Identify which cell holds the provided text, then report its [X, Y] central coordinate. 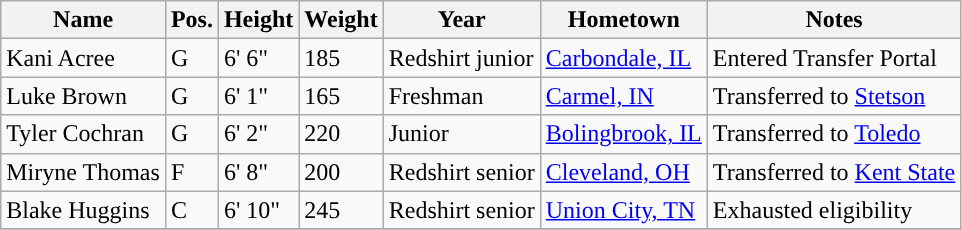
Transferred to Stetson [834, 96]
220 [341, 134]
Luke Brown [84, 96]
Carbondale, IL [624, 58]
Weight [341, 20]
Cleveland, OH [624, 172]
Transferred to Kent State [834, 172]
6' 6" [258, 58]
Year [462, 20]
Notes [834, 20]
Tyler Cochran [84, 134]
C [192, 210]
6' 10" [258, 210]
Miryne Thomas [84, 172]
Redshirt junior [462, 58]
Entered Transfer Portal [834, 58]
F [192, 172]
Hometown [624, 20]
Bolingbrook, IL [624, 134]
Height [258, 20]
165 [341, 96]
Carmel, IN [624, 96]
Pos. [192, 20]
6' 1" [258, 96]
6' 2" [258, 134]
Transferred to Toledo [834, 134]
Kani Acree [84, 58]
Freshman [462, 96]
200 [341, 172]
Name [84, 20]
Exhausted eligibility [834, 210]
185 [341, 58]
Union City, TN [624, 210]
6' 8" [258, 172]
Junior [462, 134]
Blake Huggins [84, 210]
245 [341, 210]
